Find where the given text appears and provide that cell's center as [X, Y] coordinate. 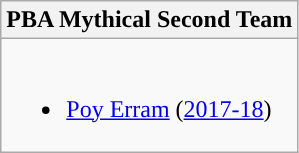
PBA Mythical Second Team [150, 20]
Poy Erram (2017-18) [150, 96]
